Locate the cell with the specified text and output its (X, Y) center coordinate. 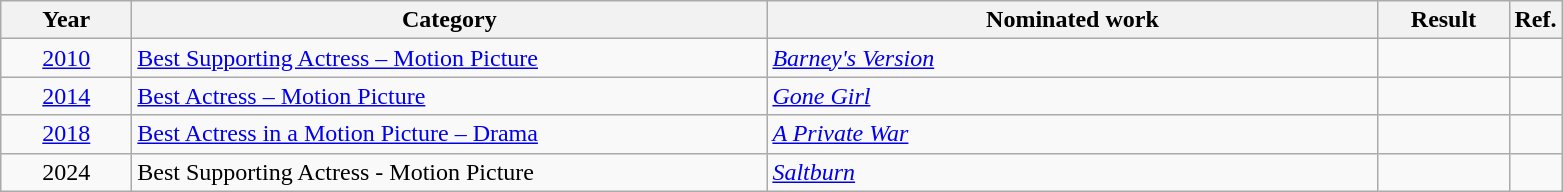
2014 (66, 96)
2018 (66, 134)
Saltburn (1072, 172)
2010 (66, 58)
Best Supporting Actress - Motion Picture (450, 172)
Nominated work (1072, 20)
Best Actress in a Motion Picture – Drama (450, 134)
Barney's Version (1072, 58)
Best Actress – Motion Picture (450, 96)
Gone Girl (1072, 96)
Year (66, 20)
Category (450, 20)
2024 (66, 172)
Result (1444, 20)
A Private War (1072, 134)
Ref. (1536, 20)
Best Supporting Actress – Motion Picture (450, 58)
